Scan for the cell matching the given text and deliver its (X, Y) coordinate at center. 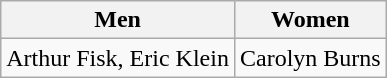
Men (118, 20)
Carolyn Burns (310, 58)
Women (310, 20)
Arthur Fisk, Eric Klein (118, 58)
